Search for the cell housing the specified text and yield its (X, Y) center coordinate. 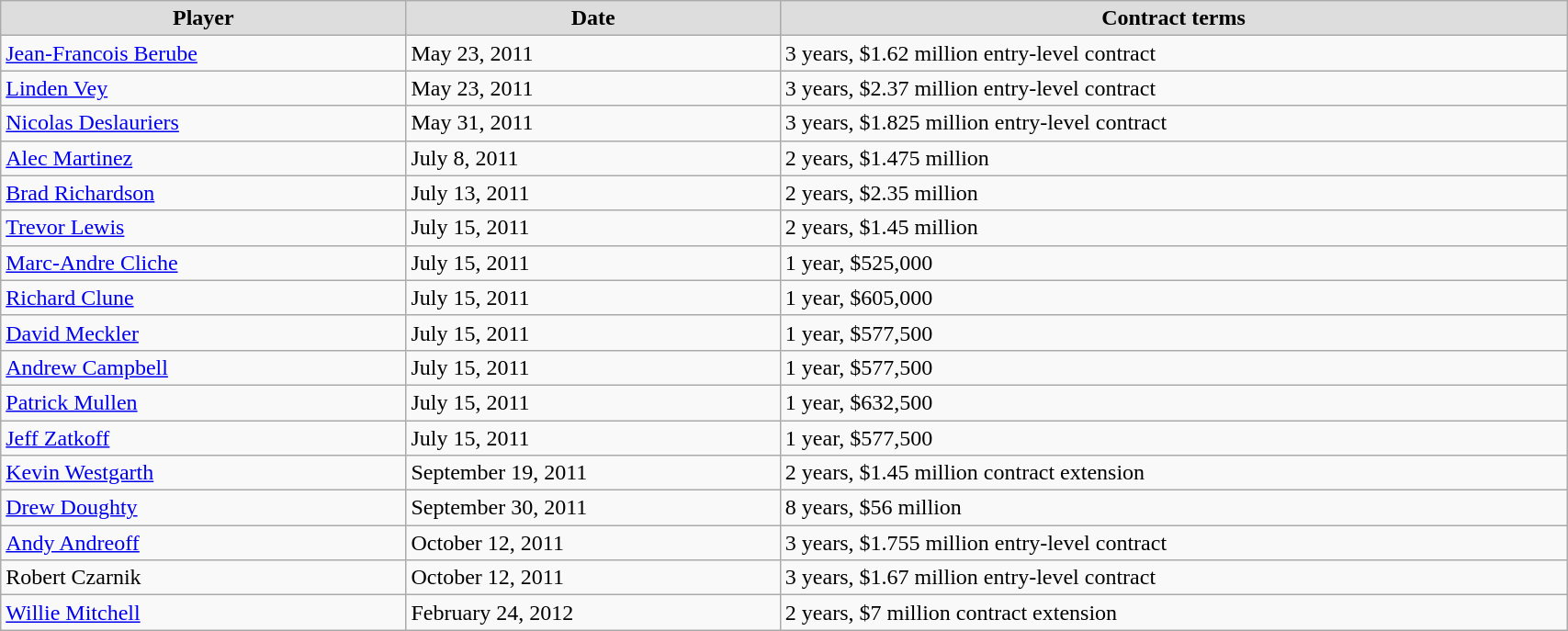
Robert Czarnik (204, 578)
Marc-Andre Cliche (204, 263)
February 24, 2012 (593, 613)
Andrew Campbell (204, 367)
2 years, $1.45 million (1173, 228)
3 years, $1.755 million entry-level contract (1173, 543)
1 year, $605,000 (1173, 298)
1 year, $525,000 (1173, 263)
Willie Mitchell (204, 613)
Drew Doughty (204, 508)
July 8, 2011 (593, 158)
Player (204, 18)
Jean-Francois Berube (204, 53)
Kevin Westgarth (204, 473)
May 31, 2011 (593, 123)
2 years, $1.45 million contract extension (1173, 473)
3 years, $1.62 million entry-level contract (1173, 53)
Contract terms (1173, 18)
Patrick Mullen (204, 402)
Jeff Zatkoff (204, 438)
3 years, $1.825 million entry-level contract (1173, 123)
8 years, $56 million (1173, 508)
Andy Andreoff (204, 543)
Richard Clune (204, 298)
2 years, $2.35 million (1173, 193)
Date (593, 18)
July 13, 2011 (593, 193)
Alec Martinez (204, 158)
Nicolas Deslauriers (204, 123)
September 19, 2011 (593, 473)
David Meckler (204, 332)
1 year, $632,500 (1173, 402)
Linden Vey (204, 88)
3 years, $1.67 million entry-level contract (1173, 578)
3 years, $2.37 million entry-level contract (1173, 88)
Brad Richardson (204, 193)
2 years, $1.475 million (1173, 158)
Trevor Lewis (204, 228)
September 30, 2011 (593, 508)
2 years, $7 million contract extension (1173, 613)
